Find where the given text appears and provide that cell's center as [X, Y] coordinate. 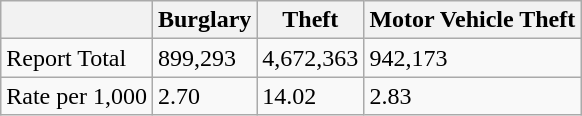
Rate per 1,000 [77, 96]
Theft [310, 20]
942,173 [472, 58]
2.70 [204, 96]
14.02 [310, 96]
4,672,363 [310, 58]
Burglary [204, 20]
2.83 [472, 96]
899,293 [204, 58]
Report Total [77, 58]
Motor Vehicle Theft [472, 20]
